Pinpoint the cell where the given text exists, returning its (X, Y) midpoint coordinate. 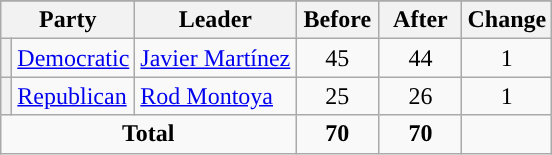
45 (338, 58)
44 (420, 58)
25 (338, 96)
Republican (74, 96)
Leader (216, 20)
Rod Montoya (216, 96)
Change (507, 20)
Party (68, 20)
Democratic (74, 58)
26 (420, 96)
Javier Martínez (216, 58)
After (420, 20)
Before (338, 20)
Total (148, 134)
